Find where the given text appears and provide that cell's center as [x, y] coordinate. 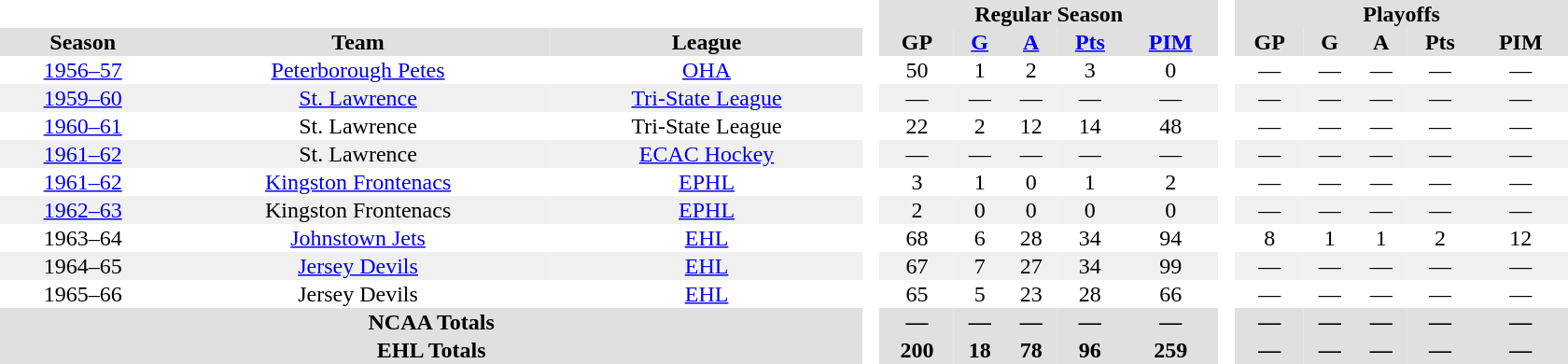
99 [1170, 266]
1965–66 [82, 294]
Regular Season [1049, 14]
78 [1030, 350]
27 [1030, 266]
Peterborough Petes [357, 70]
1956–57 [82, 70]
League [707, 42]
1963–64 [82, 238]
14 [1090, 126]
18 [980, 350]
1964–65 [82, 266]
66 [1170, 294]
ECAC Hockey [707, 154]
65 [917, 294]
1959–60 [82, 98]
Playoffs [1402, 14]
67 [917, 266]
259 [1170, 350]
22 [917, 126]
Team [357, 42]
NCAA Totals [431, 322]
5 [980, 294]
8 [1269, 238]
94 [1170, 238]
1960–61 [82, 126]
1962–63 [82, 210]
96 [1090, 350]
23 [1030, 294]
Season [82, 42]
48 [1170, 126]
EHL Totals [431, 350]
6 [980, 238]
68 [917, 238]
OHA [707, 70]
7 [980, 266]
Johnstown Jets [357, 238]
50 [917, 70]
200 [917, 350]
